Return (x, y) of the center of cell containing provided text 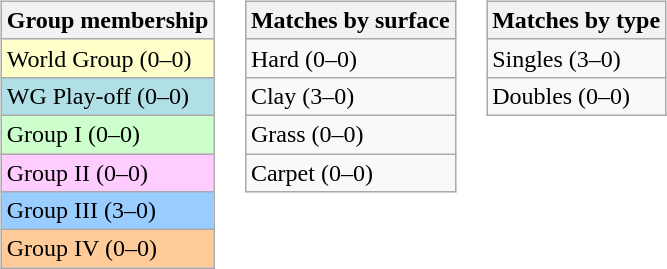
Matches by surface (350, 20)
WG Play-off (0–0) (108, 96)
Group I (0–0) (108, 134)
Singles (3–0) (576, 58)
Group III (3–0) (108, 211)
Group II (0–0) (108, 173)
World Group (0–0) (108, 58)
Doubles (0–0) (576, 96)
Hard (0–0) (350, 58)
Grass (0–0) (350, 134)
Clay (3–0) (350, 96)
Group membership (108, 20)
Group IV (0–0) (108, 249)
Matches by type (576, 20)
Carpet (0–0) (350, 173)
